Output the [X, Y] coordinate of the center of the cell containing the given text.  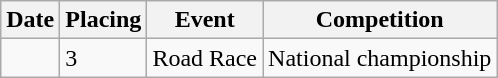
Competition [380, 20]
Event [205, 20]
Date [30, 20]
Road Race [205, 58]
National championship [380, 58]
Placing [104, 20]
3 [104, 58]
